Find where the given text appears and provide that cell's center as (X, Y) coordinate. 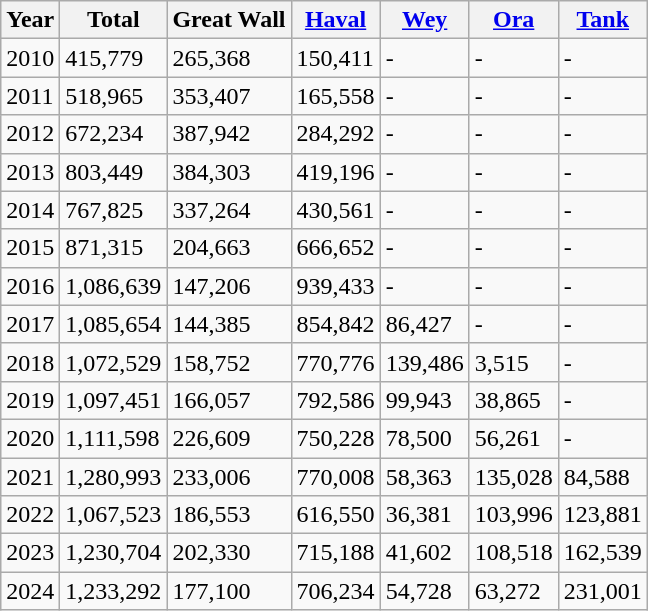
78,500 (424, 438)
135,028 (514, 477)
706,234 (336, 591)
337,264 (229, 210)
Year (30, 20)
84,588 (602, 477)
353,407 (229, 96)
Total (114, 20)
139,486 (424, 362)
38,865 (514, 400)
99,943 (424, 400)
672,234 (114, 134)
166,057 (229, 400)
Ora (514, 20)
3,515 (514, 362)
2020 (30, 438)
58,363 (424, 477)
103,996 (514, 515)
1,233,292 (114, 591)
41,602 (424, 553)
1,086,639 (114, 286)
150,411 (336, 58)
750,228 (336, 438)
Haval (336, 20)
284,292 (336, 134)
1,111,598 (114, 438)
231,001 (602, 591)
233,006 (229, 477)
2018 (30, 362)
86,427 (424, 324)
123,881 (602, 515)
2011 (30, 96)
1,085,654 (114, 324)
147,206 (229, 286)
770,008 (336, 477)
177,100 (229, 591)
2021 (30, 477)
430,561 (336, 210)
63,272 (514, 591)
108,518 (514, 553)
415,779 (114, 58)
2022 (30, 515)
162,539 (602, 553)
792,586 (336, 400)
202,330 (229, 553)
144,385 (229, 324)
Great Wall (229, 20)
226,609 (229, 438)
Wey (424, 20)
2014 (30, 210)
871,315 (114, 248)
2012 (30, 134)
1,067,523 (114, 515)
36,381 (424, 515)
715,188 (336, 553)
387,942 (229, 134)
158,752 (229, 362)
770,776 (336, 362)
186,553 (229, 515)
767,825 (114, 210)
Tank (602, 20)
56,261 (514, 438)
1,072,529 (114, 362)
2015 (30, 248)
1,280,993 (114, 477)
2019 (30, 400)
939,433 (336, 286)
2013 (30, 172)
2024 (30, 591)
54,728 (424, 591)
1,097,451 (114, 400)
2016 (30, 286)
384,303 (229, 172)
854,842 (336, 324)
419,196 (336, 172)
518,965 (114, 96)
165,558 (336, 96)
616,550 (336, 515)
204,663 (229, 248)
2010 (30, 58)
1,230,704 (114, 553)
666,652 (336, 248)
2017 (30, 324)
803,449 (114, 172)
2023 (30, 553)
265,368 (229, 58)
